Identify which cell holds the provided text, then report its [x, y] central coordinate. 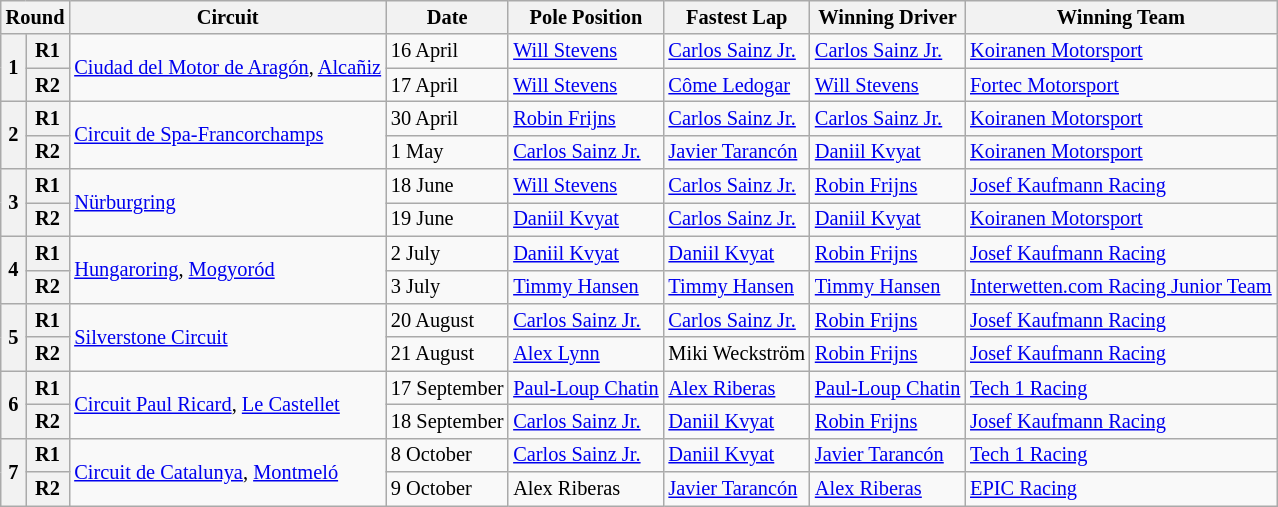
Circuit [228, 17]
8 October [447, 455]
Nürburgring [228, 202]
1 [14, 68]
6 [14, 404]
7 [14, 472]
9 October [447, 489]
Pole Position [586, 17]
Alex Lynn [586, 354]
20 August [447, 320]
18 June [447, 186]
Winning Driver [888, 17]
EPIC Racing [1120, 489]
5 [14, 336]
18 September [447, 421]
21 August [447, 354]
Côme Ledogar [737, 85]
Interwetten.com Racing Junior Team [1120, 287]
1 May [447, 152]
Winning Team [1120, 17]
30 April [447, 118]
Ciudad del Motor de Aragón, Alcañiz [228, 68]
2 [14, 134]
Date [447, 17]
Round [36, 17]
Circuit de Catalunya, Montmeló [228, 472]
2 July [447, 253]
19 June [447, 219]
3 [14, 202]
Fastest Lap [737, 17]
4 [14, 270]
Circuit de Spa-Francorchamps [228, 134]
3 July [447, 287]
16 April [447, 51]
17 April [447, 85]
Hungaroring, Mogyoród [228, 270]
Miki Weckström [737, 354]
Silverstone Circuit [228, 336]
17 September [447, 388]
Fortec Motorsport [1120, 85]
Circuit Paul Ricard, Le Castellet [228, 404]
